Return (x, y) of the center of cell containing provided text 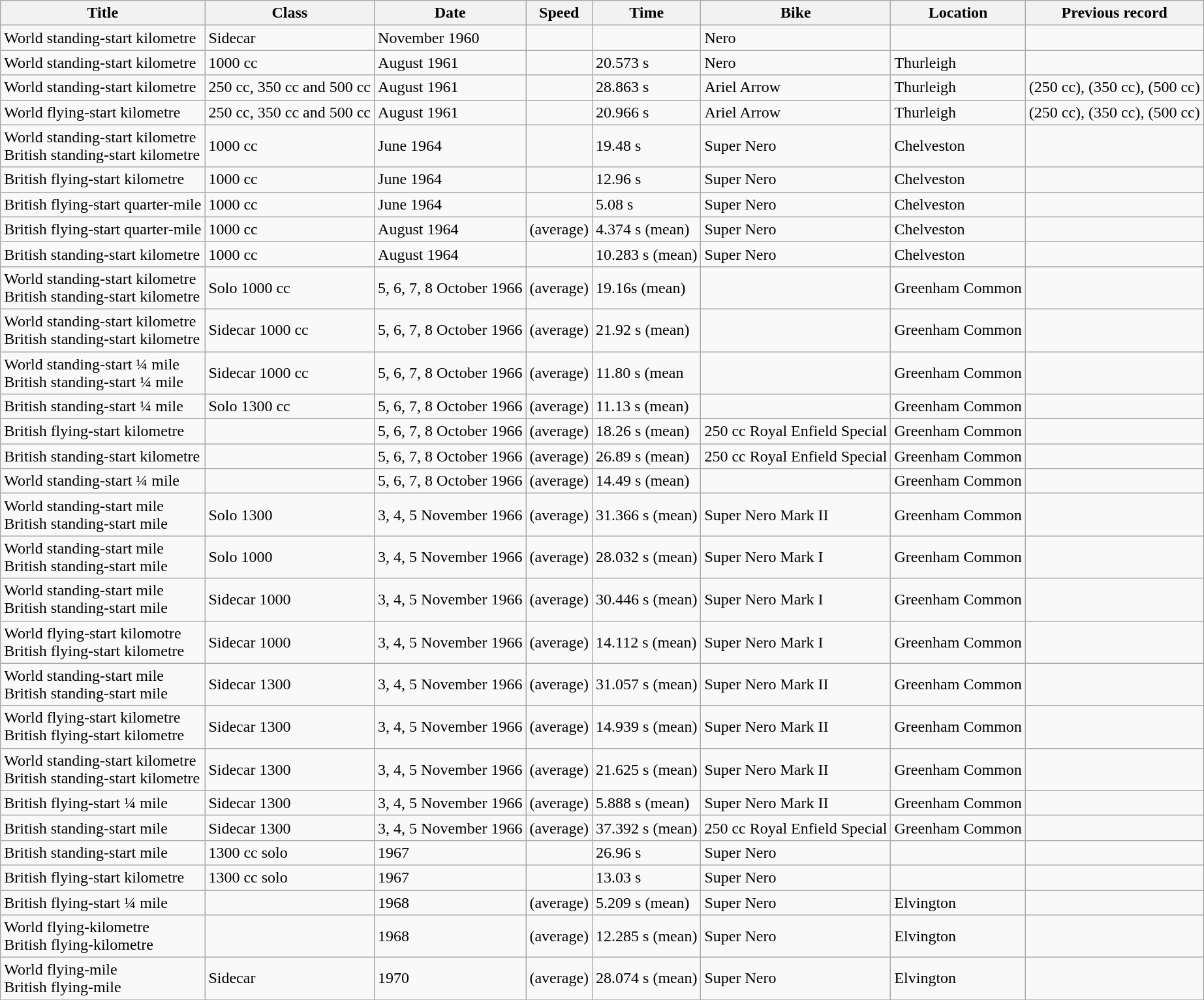
Title (103, 13)
13.03 s (647, 877)
5.08 s (647, 204)
Class (290, 13)
19.16s (mean) (647, 287)
14.49 s (mean) (647, 481)
28.863 s (647, 87)
Previous record (1115, 13)
28.074 s (mean) (647, 979)
British standing-start ¼ mile (103, 407)
World flying-start kilomotreBritish flying-start kilometre (103, 642)
31.366 s (mean) (647, 514)
World flying-mileBritish flying-mile (103, 979)
5.209 s (mean) (647, 903)
11.13 s (mean) (647, 407)
Time (647, 13)
21.625 s (mean) (647, 769)
Solo 1000 (290, 557)
World standing-start ¼ mileBritish standing-start ¼ mile (103, 372)
37.392 s (mean) (647, 828)
26.89 s (mean) (647, 456)
World flying-kilometreBritish flying-kilometre (103, 936)
World flying-start kilometre (103, 112)
21.92 s (mean) (647, 330)
Location (958, 13)
14.939 s (mean) (647, 727)
20.573 s (647, 63)
11.80 s (mean (647, 372)
Speed (559, 13)
31.057 s (mean) (647, 684)
19.48 s (647, 146)
November 1960 (450, 38)
26.96 s (647, 852)
Date (450, 13)
Solo 1300 (290, 514)
10.283 s (mean) (647, 254)
Solo 1300 cc (290, 407)
30.446 s (mean) (647, 599)
20.966 s (647, 112)
12.96 s (647, 180)
World standing-start ¼ mile (103, 481)
12.285 s (mean) (647, 936)
5.888 s (mean) (647, 803)
Solo 1000 cc (290, 287)
1970 (450, 979)
18.26 s (mean) (647, 431)
4.374 s (mean) (647, 229)
World flying-start kilometreBritish flying-start kilometre (103, 727)
14.112 s (mean) (647, 642)
Bike (796, 13)
28.032 s (mean) (647, 557)
